Find where the given text appears and provide that cell's center as (x, y) coordinate. 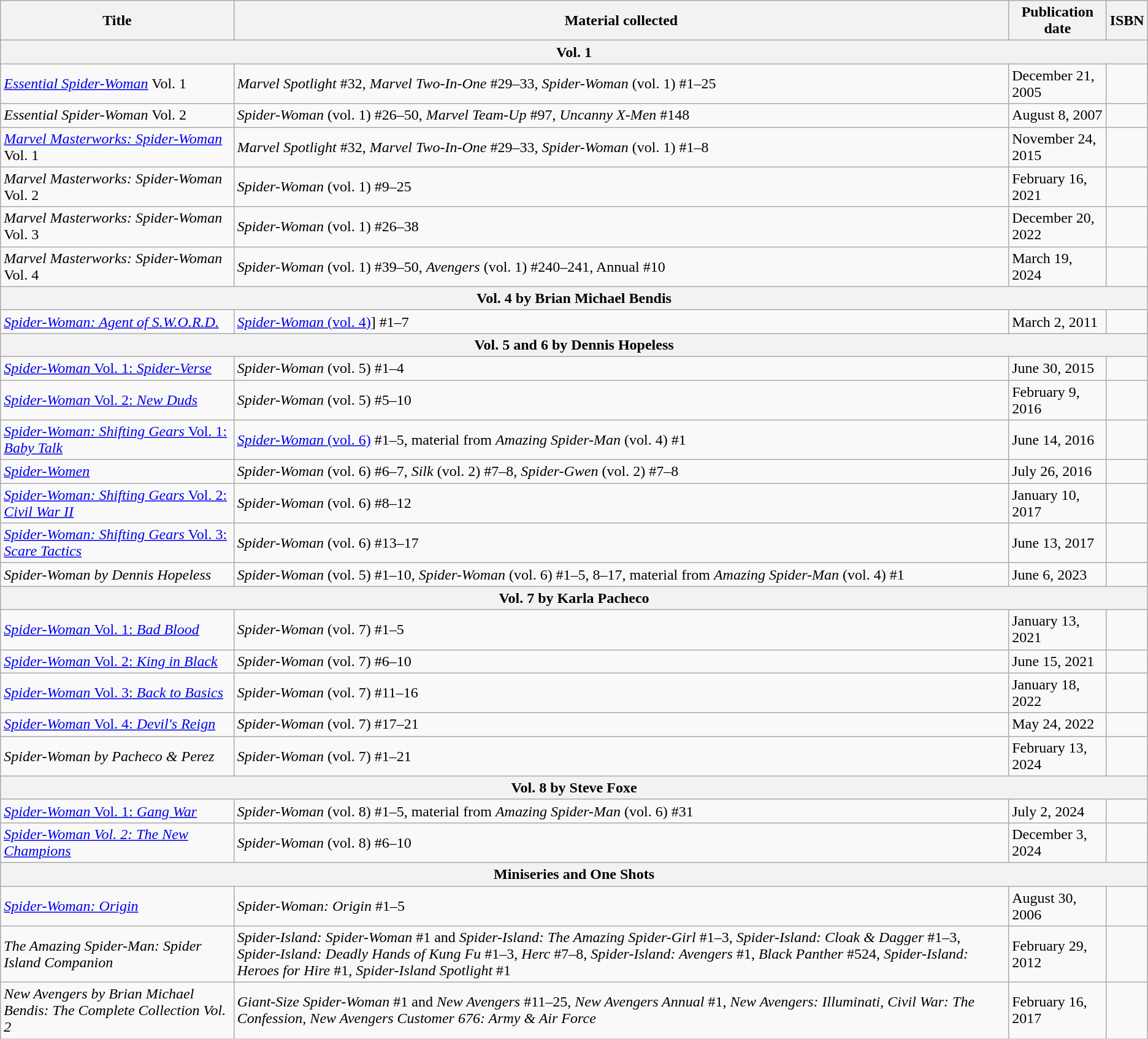
February 9, 2016 (1057, 400)
Marvel Spotlight #32, Marvel Two-In-One #29–33, Spider-Woman (vol. 1) #1–25 (621, 83)
Vol. 4 by Brian Michael Bendis (574, 298)
March 2, 2011 (1057, 321)
Spider-Woman Vol. 4: Devil's Reign (117, 724)
Marvel Masterworks: Spider-Woman Vol. 3 (117, 227)
Spider-Woman (vol. 7) #11–16 (621, 693)
Spider-Woman by Pacheco & Perez (117, 756)
Spider-Woman: Shifting Gears Vol. 1: Baby Talk (117, 440)
January 18, 2022 (1057, 693)
Essential Spider-Woman Vol. 1 (117, 83)
Material collected (621, 21)
Spider-Woman (vol. 6) #1–5, material from Amazing Spider-Man (vol. 4) #1 (621, 440)
Spider-Woman (vol. 1) #9–25 (621, 186)
March 19, 2024 (1057, 266)
Spider-Woman Vol. 1: Spider-Verse (117, 368)
Spider-Woman Vol. 2: The New Champions (117, 843)
Marvel Masterworks: Spider-Woman Vol. 1 (117, 147)
Essential Spider-Woman Vol. 2 (117, 115)
Spider-Woman: Origin #1–5 (621, 905)
Spider-Woman Vol. 1: Gang War (117, 811)
June 14, 2016 (1057, 440)
July 2, 2024 (1057, 811)
Spider-Woman Vol. 2: New Duds (117, 400)
December 3, 2024 (1057, 843)
June 15, 2021 (1057, 661)
Vol. 1 (574, 52)
Spider-Woman (vol. 6) #8–12 (621, 503)
Spider-Woman Vol. 2: King in Black (117, 661)
Spider-Woman: Agent of S.W.O.R.D. (117, 321)
Spider-Woman: Shifting Gears Vol. 3: Scare Tactics (117, 543)
Spider-Woman (vol. 6) #6–7, Silk (vol. 2) #7–8, Spider-Gwen (vol. 2) #7–8 (621, 472)
Marvel Masterworks: Spider-Woman Vol. 2 (117, 186)
Spider-Woman (vol. 1) #39–50, Avengers (vol. 1) #240–241, Annual #10 (621, 266)
The Amazing Spider-Man: Spider Island Companion (117, 954)
May 24, 2022 (1057, 724)
Spider-Woman Vol. 1: Bad Blood (117, 629)
Spider-Women (117, 472)
Spider-Woman (vol. 6) #13–17 (621, 543)
Vol. 8 by Steve Foxe (574, 788)
December 21, 2005 (1057, 83)
Spider-Woman Vol. 3: Back to Basics (117, 693)
Spider-Woman (vol. 7) #1–21 (621, 756)
February 13, 2024 (1057, 756)
July 26, 2016 (1057, 472)
New Avengers by Brian Michael Bendis: The Complete Collection Vol. 2 (117, 1011)
Spider-Woman (vol. 8) #6–10 (621, 843)
Marvel Masterworks: Spider-Woman Vol. 4 (117, 266)
Spider-Woman (vol. 8) #1–5, material from Amazing Spider-Man (vol. 6) #31 (621, 811)
November 24, 2015 (1057, 147)
Spider-Woman (vol. 1) #26–38 (621, 227)
June 6, 2023 (1057, 575)
Spider-Woman by Dennis Hopeless (117, 575)
Spider-Woman (vol. 5) #5–10 (621, 400)
Spider-Woman: Origin (117, 905)
Publication date (1057, 21)
Spider-Woman (vol. 7) #1–5 (621, 629)
Spider-Woman: Shifting Gears Vol. 2: Civil War II (117, 503)
January 13, 2021 (1057, 629)
Miniseries and One Shots (574, 874)
August 30, 2006 (1057, 905)
Spider-Woman (vol. 5) #1–10, Spider-Woman (vol. 6) #1–5, 8–17, material from Amazing Spider-Man (vol. 4) #1 (621, 575)
June 13, 2017 (1057, 543)
February 16, 2021 (1057, 186)
June 30, 2015 (1057, 368)
August 8, 2007 (1057, 115)
February 16, 2017 (1057, 1011)
February 29, 2012 (1057, 954)
Vol. 5 and 6 by Dennis Hopeless (574, 345)
Spider-Woman (vol. 4)] #1–7 (621, 321)
Title (117, 21)
ISBN (1127, 21)
Vol. 7 by Karla Pacheco (574, 598)
December 20, 2022 (1057, 227)
Marvel Spotlight #32, Marvel Two-In-One #29–33, Spider-Woman (vol. 1) #1–8 (621, 147)
Spider-Woman (vol. 1) #26–50, Marvel Team-Up #97, Uncanny X-Men #148 (621, 115)
January 10, 2017 (1057, 503)
Spider-Woman (vol. 5) #1–4 (621, 368)
Spider-Woman (vol. 7) #6–10 (621, 661)
Spider-Woman (vol. 7) #17–21 (621, 724)
